Return the (X, Y) coordinate for the center point of the cell that contains the specified text.  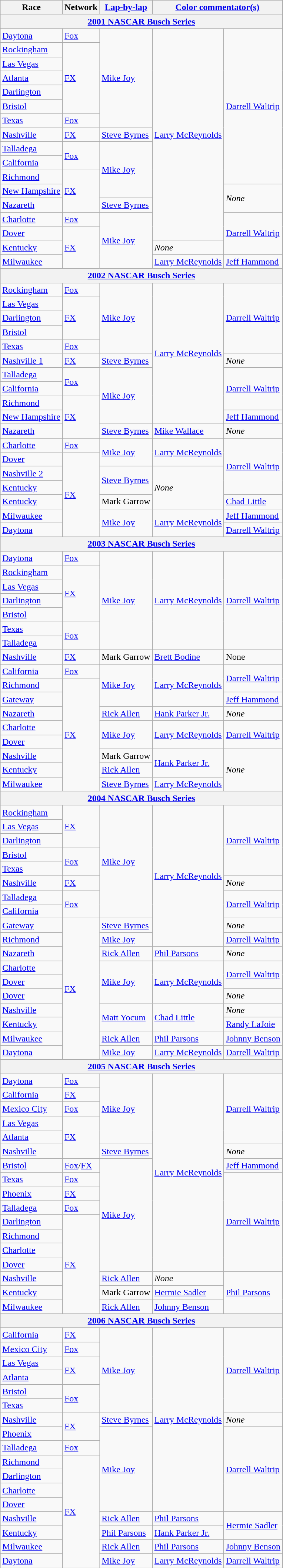
Fox/FX (81, 1165)
Brett Bodine (188, 657)
2005 NASCAR Busch Series (141, 1066)
Nashville 1 (31, 360)
Color commentator(s) (217, 7)
Mike Wallace (188, 431)
Race (31, 7)
Randy LaJoie (253, 1024)
Network (81, 7)
2001 NASCAR Busch Series (141, 22)
2002 NASCAR Busch Series (141, 276)
Lap-by-lap (126, 7)
2006 NASCAR Busch Series (141, 1321)
2004 NASCAR Busch Series (141, 798)
2003 NASCAR Busch Series (141, 544)
Matt Yocum (126, 1017)
Nashville 2 (31, 473)
